Return the [X, Y] coordinate for the center point of the cell that contains the specified text.  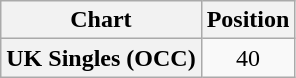
40 [248, 58]
Chart [101, 20]
UK Singles (OCC) [101, 58]
Position [248, 20]
